Find where the given text appears and provide that cell's center as [x, y] coordinate. 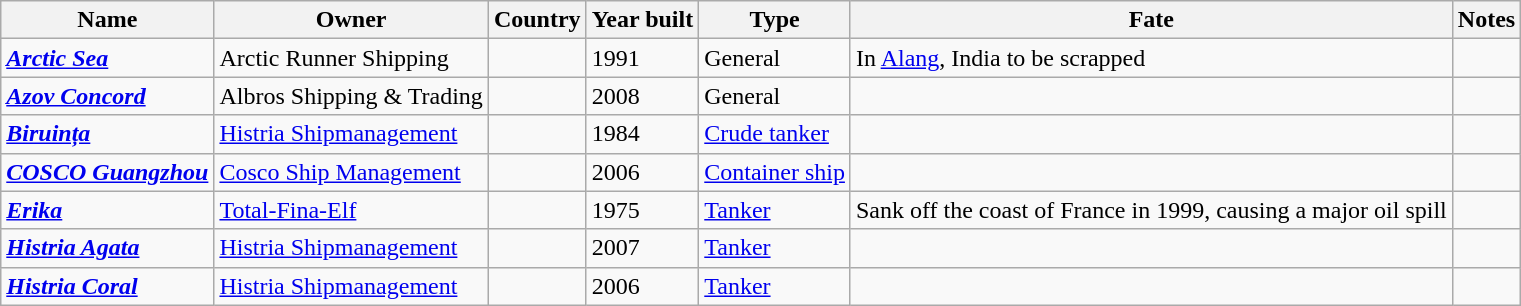
2008 [642, 96]
Erika [108, 210]
Azov Concord [108, 96]
Arctic Sea [108, 58]
Owner [351, 20]
Fate [1151, 20]
Year built [642, 20]
1991 [642, 58]
Albros Shipping & Trading [351, 96]
Total-Fina-Elf [351, 210]
Country [537, 20]
2007 [642, 248]
Notes [1486, 20]
In Alang, India to be scrapped [1151, 58]
Name [108, 20]
1984 [642, 134]
Histria Coral [108, 286]
Sank off the coast of France in 1999, causing a major oil spill [1151, 210]
1975 [642, 210]
COSCO Guangzhou [108, 172]
Histria Agata [108, 248]
Arctic Runner Shipping [351, 58]
Type [775, 20]
Container ship [775, 172]
Cosco Ship Management [351, 172]
Crude tanker [775, 134]
Biruința [108, 134]
